Locate the cell with the specified text and output its (x, y) center coordinate. 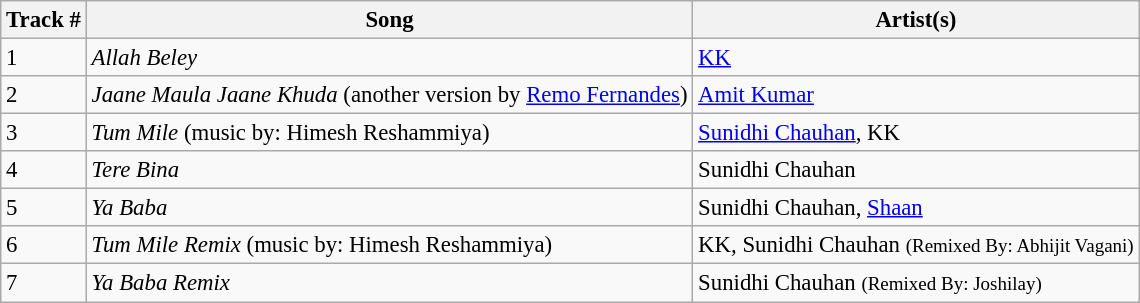
Tum Mile (music by: Himesh Reshammiya) (390, 133)
3 (44, 133)
Ya Baba (390, 208)
Allah Beley (390, 58)
Track # (44, 20)
Ya Baba Remix (390, 283)
KK, Sunidhi Chauhan (Remixed By: Abhijit Vagani) (916, 245)
Artist(s) (916, 20)
Sunidhi Chauhan (Remixed By: Joshilay) (916, 283)
Sunidhi Chauhan (916, 170)
7 (44, 283)
6 (44, 245)
Sunidhi Chauhan, Shaan (916, 208)
Sunidhi Chauhan, KK (916, 133)
5 (44, 208)
Amit Kumar (916, 95)
4 (44, 170)
1 (44, 58)
Jaane Maula Jaane Khuda (another version by Remo Fernandes) (390, 95)
Tum Mile Remix (music by: Himesh Reshammiya) (390, 245)
Song (390, 20)
2 (44, 95)
KK (916, 58)
Tere Bina (390, 170)
